Determine the (X, Y) coordinate at the center of the cell enclosing the given text.  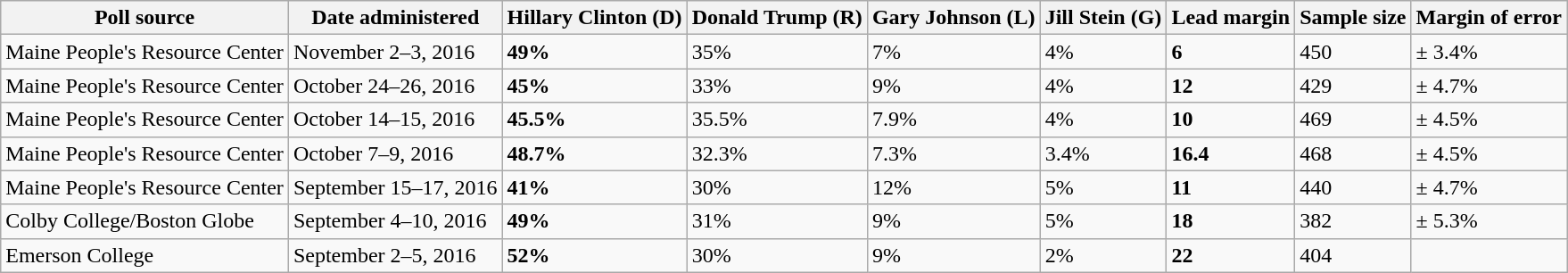
12 (1231, 86)
Margin of error (1490, 18)
440 (1353, 187)
Colby College/Boston Globe (144, 221)
22 (1231, 255)
October 24–26, 2016 (395, 86)
Hillary Clinton (D) (594, 18)
11 (1231, 187)
September 15–17, 2016 (395, 187)
September 2–5, 2016 (395, 255)
16.4 (1231, 153)
Date administered (395, 18)
3.4% (1103, 153)
450 (1353, 52)
382 (1353, 221)
404 (1353, 255)
32.3% (777, 153)
Emerson College (144, 255)
Lead margin (1231, 18)
31% (777, 221)
469 (1353, 120)
± 3.4% (1490, 52)
Gary Johnson (L) (953, 18)
429 (1353, 86)
2% (1103, 255)
November 2–3, 2016 (395, 52)
October 7–9, 2016 (395, 153)
18 (1231, 221)
± 5.3% (1490, 221)
Poll source (144, 18)
45% (594, 86)
12% (953, 187)
Donald Trump (R) (777, 18)
45.5% (594, 120)
6 (1231, 52)
35.5% (777, 120)
10 (1231, 120)
48.7% (594, 153)
52% (594, 255)
35% (777, 52)
468 (1353, 153)
Jill Stein (G) (1103, 18)
September 4–10, 2016 (395, 221)
7% (953, 52)
7.3% (953, 153)
Sample size (1353, 18)
33% (777, 86)
41% (594, 187)
October 14–15, 2016 (395, 120)
7.9% (953, 120)
